Capture the cell that displays the provided text and extract its (X, Y) central coordinate. 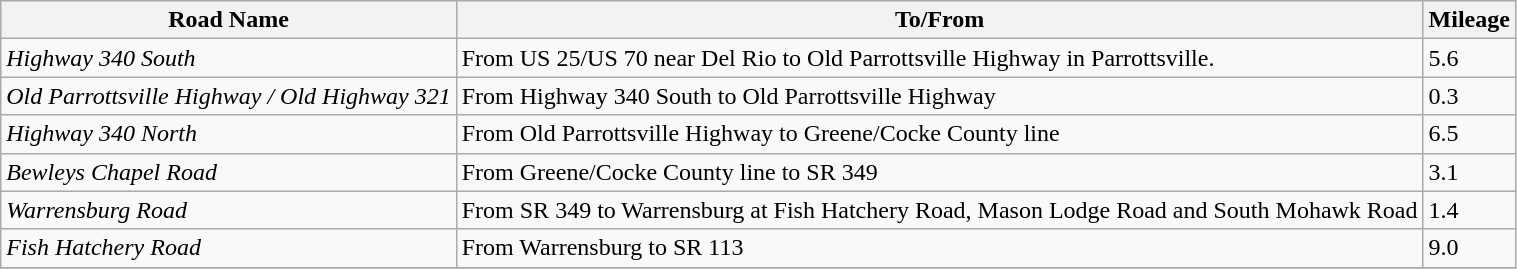
From Warrensburg to SR 113 (940, 248)
Old Parrottsville Highway / Old Highway 321 (228, 96)
6.5 (1469, 134)
Mileage (1469, 20)
From SR 349 to Warrensburg at Fish Hatchery Road, Mason Lodge Road and South Mohawk Road (940, 210)
From US 25/US 70 near Del Rio to Old Parrottsville Highway in Parrottsville. (940, 58)
Fish Hatchery Road (228, 248)
Warrensburg Road (228, 210)
Road Name (228, 20)
To/From (940, 20)
From Old Parrottsville Highway to Greene/Cocke County line (940, 134)
From Highway 340 South to Old Parrottsville Highway (940, 96)
Bewleys Chapel Road (228, 172)
9.0 (1469, 248)
3.1 (1469, 172)
Highway 340 North (228, 134)
Highway 340 South (228, 58)
1.4 (1469, 210)
From Greene/Cocke County line to SR 349 (940, 172)
0.3 (1469, 96)
5.6 (1469, 58)
